Return (x, y) of the center of cell containing provided text 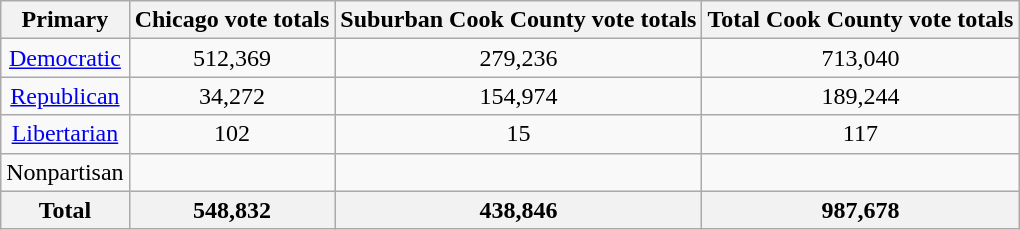
512,369 (232, 58)
15 (518, 134)
438,846 (518, 210)
102 (232, 134)
34,272 (232, 96)
Nonpartisan (65, 172)
Libertarian (65, 134)
987,678 (860, 210)
548,832 (232, 210)
279,236 (518, 58)
713,040 (860, 58)
Suburban Cook County vote totals (518, 20)
154,974 (518, 96)
Total (65, 210)
117 (860, 134)
Democratic (65, 58)
189,244 (860, 96)
Primary (65, 20)
Republican (65, 96)
Chicago vote totals (232, 20)
Total Cook County vote totals (860, 20)
